Determine the [x, y] coordinate at the center of the cell enclosing the given text.  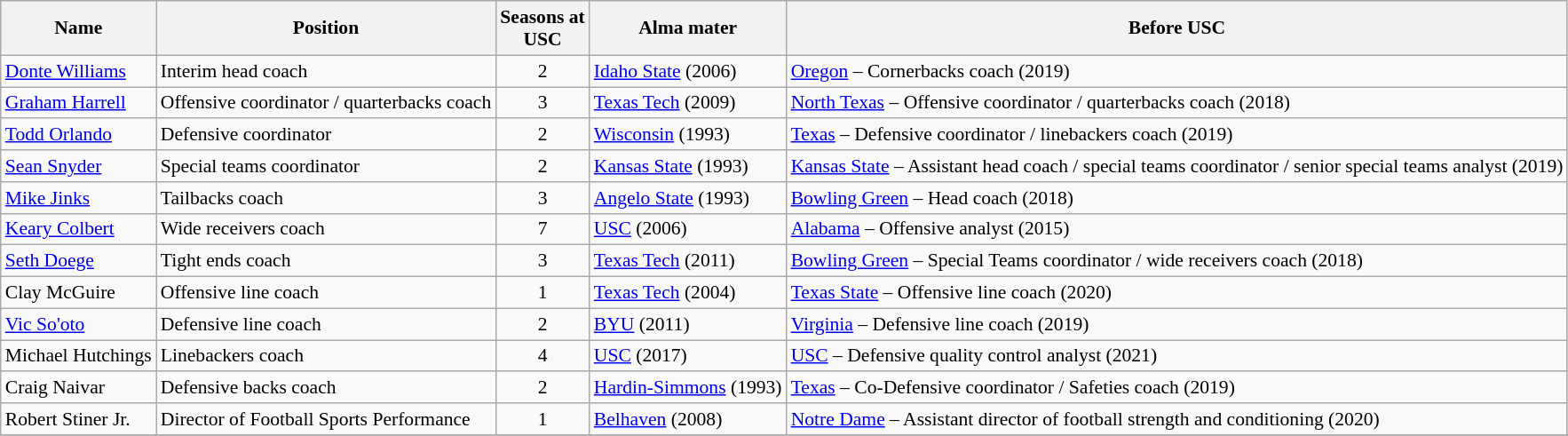
Robert Stiner Jr. [78, 419]
Bowling Green – Special Teams coordinator / wide receivers coach (2018) [1177, 261]
Defensive coordinator [327, 135]
Texas Tech (2004) [688, 293]
Director of Football Sports Performance [327, 419]
Offensive line coach [327, 293]
Defensive line coach [327, 324]
USC (2017) [688, 356]
Linebackers coach [327, 356]
Hardin-Simmons (1993) [688, 388]
Mike Jinks [78, 198]
7 [542, 229]
Craig Naivar [78, 388]
Seth Doege [78, 261]
Tailbacks coach [327, 198]
Keary Colbert [78, 229]
Todd Orlando [78, 135]
Interim head coach [327, 71]
Before USC [1177, 28]
Seasons atUSC [542, 28]
Kansas State – Assistant head coach / special teams coordinator / senior special teams analyst (2019) [1177, 166]
Oregon – Cornerbacks coach (2019) [1177, 71]
Texas Tech (2011) [688, 261]
Vic So'oto [78, 324]
Notre Dame – Assistant director of football strength and conditioning (2020) [1177, 419]
Texas State – Offensive line coach (2020) [1177, 293]
Clay McGuire [78, 293]
Donte Williams [78, 71]
Belhaven (2008) [688, 419]
Offensive coordinator / quarterbacks coach [327, 103]
BYU (2011) [688, 324]
Kansas State (1993) [688, 166]
Sean Snyder [78, 166]
Alabama – Offensive analyst (2015) [1177, 229]
North Texas – Offensive coordinator / quarterbacks coach (2018) [1177, 103]
Tight ends coach [327, 261]
Wide receivers coach [327, 229]
Name [78, 28]
USC – Defensive quality control analyst (2021) [1177, 356]
Wisconsin (1993) [688, 135]
Texas – Defensive coordinator / linebackers coach (2019) [1177, 135]
Bowling Green – Head coach (2018) [1177, 198]
Graham Harrell [78, 103]
Michael Hutchings [78, 356]
Texas – Co-Defensive coordinator / Safeties coach (2019) [1177, 388]
Virginia – Defensive line coach (2019) [1177, 324]
Idaho State (2006) [688, 71]
Texas Tech (2009) [688, 103]
USC (2006) [688, 229]
Angelo State (1993) [688, 198]
Alma mater [688, 28]
Position [327, 28]
Defensive backs coach [327, 388]
4 [542, 356]
Special teams coordinator [327, 166]
